Search for the cell housing the specified text and yield its [X, Y] center coordinate. 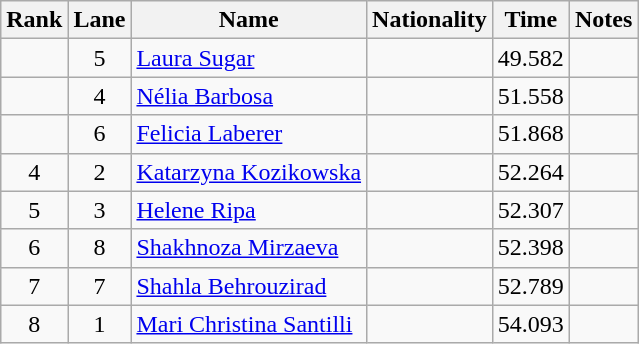
Laura Sugar [249, 58]
2 [100, 172]
Notes [603, 20]
52.307 [530, 210]
Helene Ripa [249, 210]
Time [530, 20]
Lane [100, 20]
52.789 [530, 286]
Nationality [430, 20]
Shakhnoza Mirzaeva [249, 248]
Felicia Laberer [249, 134]
52.264 [530, 172]
51.868 [530, 134]
Nélia Barbosa [249, 96]
Shahla Behrouzirad [249, 286]
52.398 [530, 248]
Mari Christina Santilli [249, 324]
54.093 [530, 324]
Name [249, 20]
1 [100, 324]
51.558 [530, 96]
49.582 [530, 58]
Rank [34, 20]
3 [100, 210]
Katarzyna Kozikowska [249, 172]
